From the cell containing the given text, extract its center point as (x, y) coordinate. 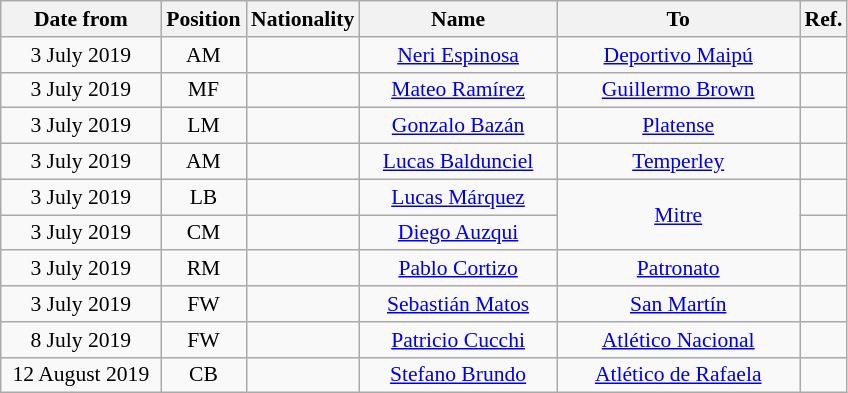
Deportivo Maipú (678, 55)
Pablo Cortizo (458, 269)
Atlético Nacional (678, 340)
MF (204, 90)
Neri Espinosa (458, 55)
12 August 2019 (81, 375)
CM (204, 233)
Temperley (678, 162)
Lucas Márquez (458, 197)
8 July 2019 (81, 340)
Position (204, 19)
Name (458, 19)
RM (204, 269)
Mitre (678, 214)
Mateo Ramírez (458, 90)
Date from (81, 19)
To (678, 19)
LB (204, 197)
Guillermo Brown (678, 90)
Nationality (302, 19)
Patricio Cucchi (458, 340)
Stefano Brundo (458, 375)
Gonzalo Bazán (458, 126)
LM (204, 126)
San Martín (678, 304)
Atlético de Rafaela (678, 375)
Sebastián Matos (458, 304)
Lucas Baldunciel (458, 162)
Patronato (678, 269)
Platense (678, 126)
Ref. (824, 19)
Diego Auzqui (458, 233)
CB (204, 375)
